For the text-containing cell, return its midpoint in [X, Y] coordinate format. 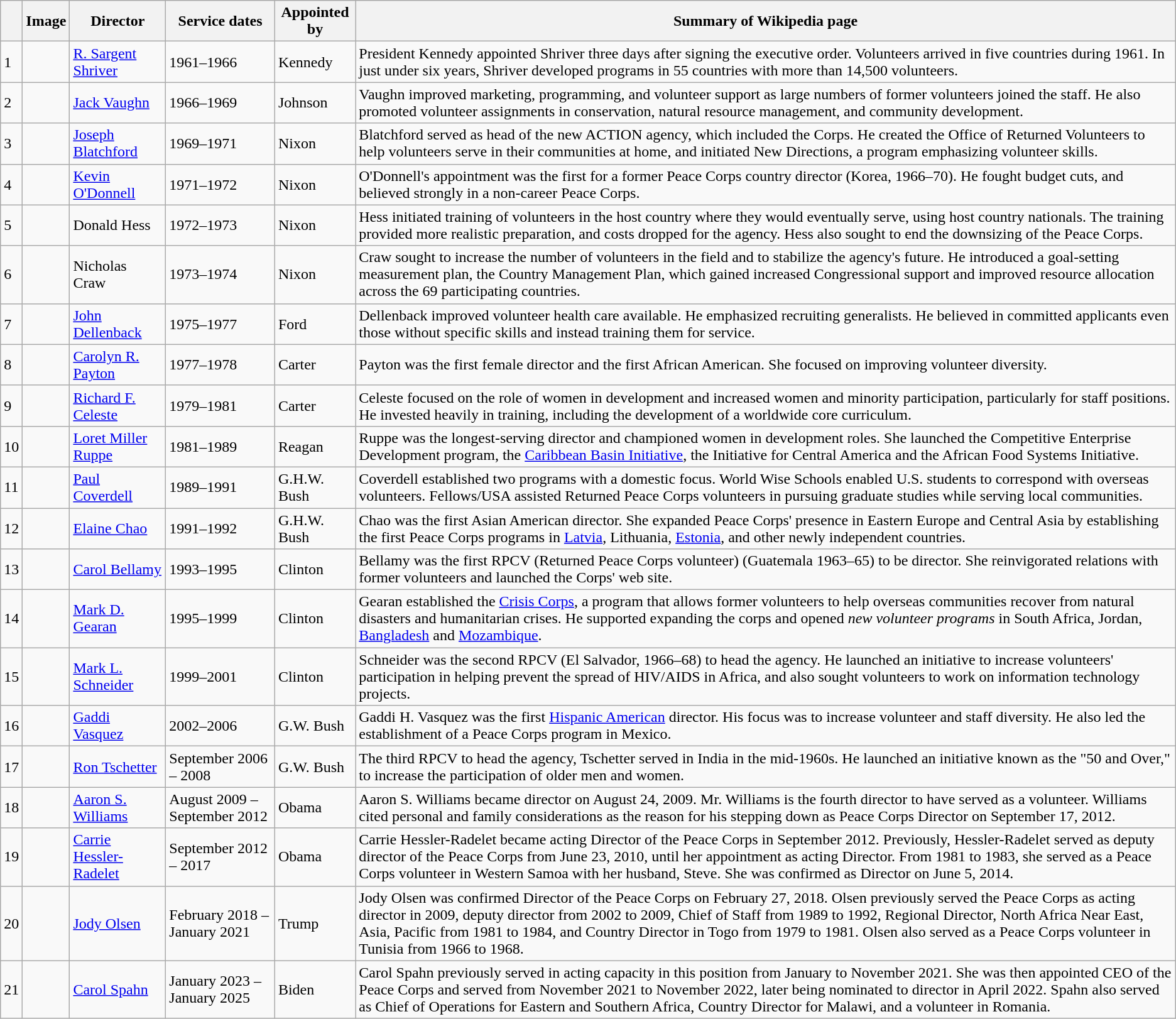
1969–1971 [220, 143]
September 2012 – 2017 [220, 857]
Carol Spahn [118, 989]
January 2023 – January 2025 [220, 989]
September 2006 – 2008 [220, 766]
Paul Coverdell [118, 488]
Jack Vaughn [118, 103]
1989–1991 [220, 488]
Elaine Chao [118, 528]
Aaron S. Williams [118, 808]
20 [11, 924]
5 [11, 225]
Joseph Blatchford [118, 143]
14 [11, 619]
10 [11, 446]
Appointed by [315, 21]
1 [11, 62]
R. Sargent Shriver [118, 62]
Gaddi Vasquez [118, 726]
3 [11, 143]
Biden [315, 989]
Johnson [315, 103]
August 2009 – September 2012 [220, 808]
Director [118, 21]
1981–1989 [220, 446]
February 2018 – January 2021 [220, 924]
12 [11, 528]
Carol Bellamy [118, 569]
Image [46, 21]
Nicholas Craw [118, 275]
1966–1969 [220, 103]
9 [11, 406]
Reagan [315, 446]
Payton was the first female director and the first African American. She focused on improving volunteer diversity. [765, 364]
Carrie Hessler-Radelet [118, 857]
Jody Olsen [118, 924]
Richard F. Celeste [118, 406]
1995–1999 [220, 619]
1977–1978 [220, 364]
17 [11, 766]
Summary of Wikipedia page [765, 21]
Donald Hess [118, 225]
1961–1966 [220, 62]
2002–2006 [220, 726]
Ford [315, 324]
Loret Miller Ruppe [118, 446]
8 [11, 364]
1973–1974 [220, 275]
Service dates [220, 21]
1979–1981 [220, 406]
Mark D. Gearan [118, 619]
John Dellenback [118, 324]
7 [11, 324]
Carolyn R. Payton [118, 364]
Trump [315, 924]
19 [11, 857]
1972–1973 [220, 225]
16 [11, 726]
1971–1972 [220, 185]
2 [11, 103]
1993–1995 [220, 569]
13 [11, 569]
Kevin O'Donnell [118, 185]
4 [11, 185]
15 [11, 677]
1975–1977 [220, 324]
Mark L. Schneider [118, 677]
Kennedy [315, 62]
Ron Tschetter [118, 766]
1991–1992 [220, 528]
11 [11, 488]
21 [11, 989]
18 [11, 808]
6 [11, 275]
1999–2001 [220, 677]
